Detect which cell encompasses the target text, then output its [x, y] center coordinate. 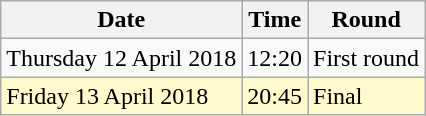
First round [366, 58]
Friday 13 April 2018 [122, 96]
12:20 [275, 58]
Time [275, 20]
Round [366, 20]
Date [122, 20]
20:45 [275, 96]
Thursday 12 April 2018 [122, 58]
Final [366, 96]
